Search for the cell housing the specified text and yield its [X, Y] center coordinate. 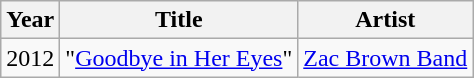
Year [30, 20]
Title [179, 20]
"Goodbye in Her Eyes" [179, 58]
2012 [30, 58]
Zac Brown Band [386, 58]
Artist [386, 20]
